Scan for the cell matching the given text and deliver its [X, Y] coordinate at center. 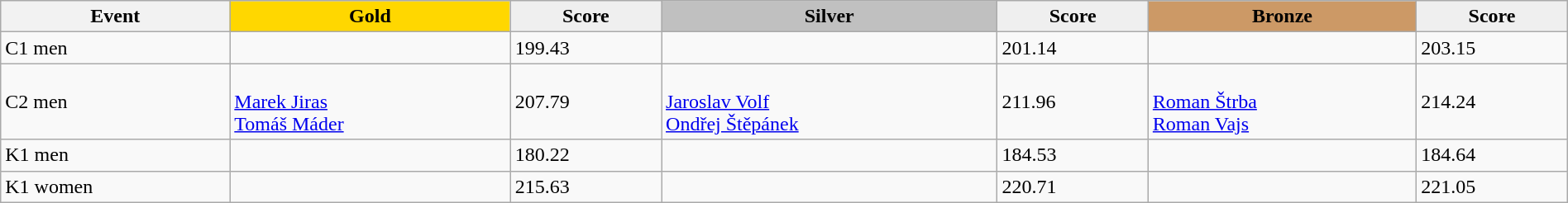
Silver [829, 17]
207.79 [586, 101]
201.14 [1073, 48]
Marek JirasTomáš Máder [370, 101]
180.22 [586, 155]
C2 men [116, 101]
184.53 [1073, 155]
Bronze [1282, 17]
199.43 [586, 48]
Event [116, 17]
184.64 [1492, 155]
220.71 [1073, 186]
214.24 [1492, 101]
C1 men [116, 48]
203.15 [1492, 48]
K1 women [116, 186]
211.96 [1073, 101]
215.63 [586, 186]
221.05 [1492, 186]
Roman ŠtrbaRoman Vajs [1282, 101]
Jaroslav VolfOndřej Štěpánek [829, 101]
K1 men [116, 155]
Gold [370, 17]
